Detect which cell encompasses the target text, then output its [x, y] center coordinate. 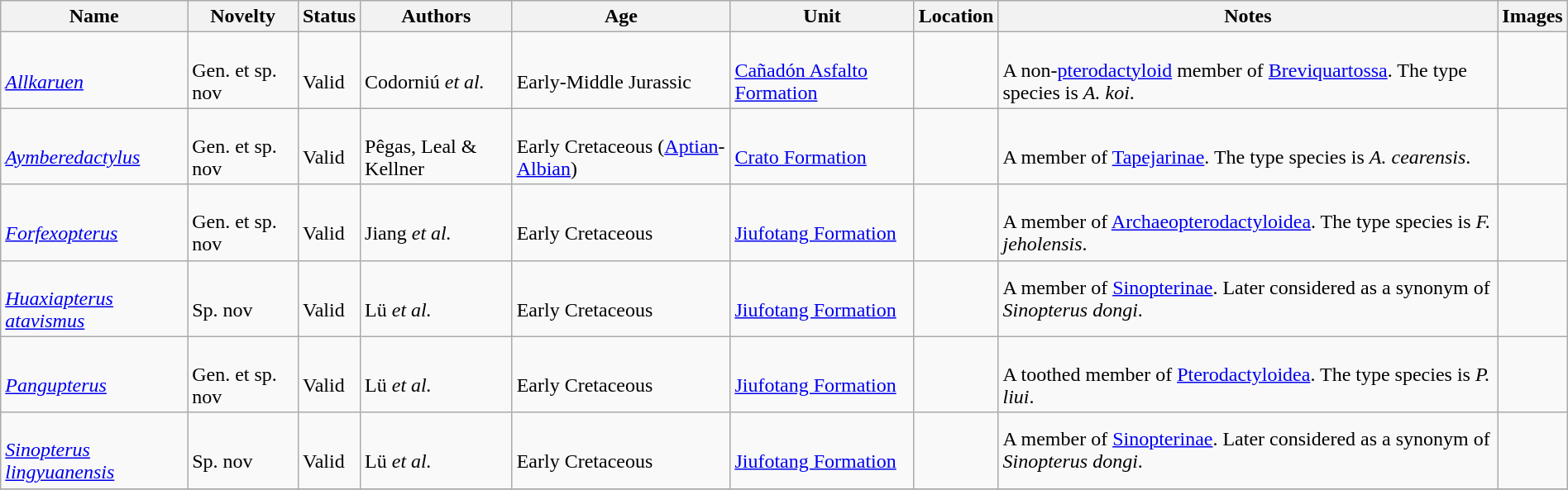
Crato Formation [822, 146]
Early-Middle Jurassic [621, 70]
A non-pterodactyloid member of Breviquartossa. The type species is A. koi. [1248, 70]
Huaxiapterus atavismus [94, 298]
Pêgas, Leal & Kellner [437, 146]
Early Cretaceous (Aptian-Albian) [621, 146]
Aymberedactylus [94, 146]
Pangupterus [94, 374]
A member of Archaeopterodactyloidea. The type species is F. jeholensis. [1248, 222]
Name [94, 17]
Unit [822, 17]
Sinopterus lingyuanensis [94, 450]
Jiang et al. [437, 222]
Codorniú et al. [437, 70]
A toothed member of Pterodactyloidea. The type species is P. liui. [1248, 374]
Novelty [243, 17]
Location [956, 17]
Authors [437, 17]
Age [621, 17]
A member of Tapejarinae. The type species is A. cearensis. [1248, 146]
Notes [1248, 17]
Allkaruen [94, 70]
Status [329, 17]
Forfexopterus [94, 222]
Cañadón Asfalto Formation [822, 70]
Images [1532, 17]
